From the cell containing the given text, extract its center point as (x, y) coordinate. 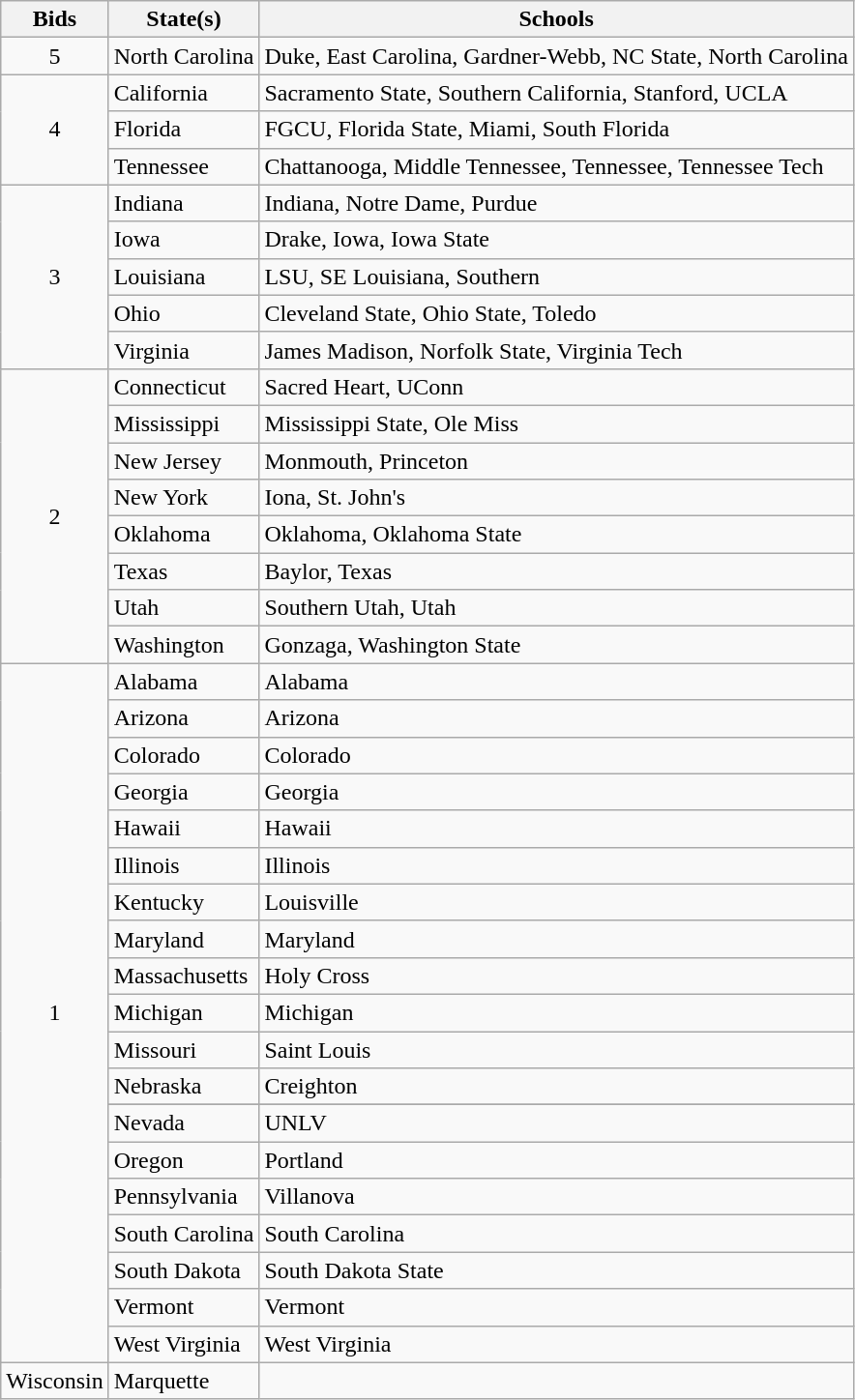
California (184, 93)
Villanova (556, 1197)
FGCU, Florida State, Miami, South Florida (556, 130)
Southern Utah, Utah (556, 608)
Utah (184, 608)
Oklahoma, Oklahoma State (556, 535)
Bids (54, 19)
Nebraska (184, 1087)
Duke, East Carolina, Gardner-Webb, NC State, North Carolina (556, 56)
South Dakota State (556, 1270)
New Jersey (184, 461)
South Dakota (184, 1270)
Cleveland State, Ohio State, Toledo (556, 313)
Chattanooga, Middle Tennessee, Tennessee, Tennessee Tech (556, 166)
Pennsylvania (184, 1197)
Virginia (184, 350)
Creighton (556, 1087)
Sacred Heart, UConn (556, 387)
Drake, Iowa, Iowa State (556, 240)
New York (184, 498)
Florida (184, 130)
Louisville (556, 902)
Iowa (184, 240)
Saint Louis (556, 1049)
Monmouth, Princeton (556, 461)
Wisconsin (54, 1381)
Marquette (184, 1381)
4 (54, 130)
Mississippi State, Ole Miss (556, 423)
Tennessee (184, 166)
State(s) (184, 19)
Washington (184, 645)
5 (54, 56)
Texas (184, 571)
Missouri (184, 1049)
Oklahoma (184, 535)
Holy Cross (556, 976)
Ohio (184, 313)
Nevada (184, 1123)
Connecticut (184, 387)
Sacramento State, Southern California, Stanford, UCLA (556, 93)
Iona, St. John's (556, 498)
Schools (556, 19)
UNLV (556, 1123)
Baylor, Texas (556, 571)
1 (54, 1013)
Oregon (184, 1160)
Kentucky (184, 902)
Indiana, Notre Dame, Purdue (556, 203)
Louisiana (184, 277)
North Carolina (184, 56)
James Madison, Norfolk State, Virginia Tech (556, 350)
LSU, SE Louisiana, Southern (556, 277)
3 (54, 277)
Mississippi (184, 423)
Massachusetts (184, 976)
Indiana (184, 203)
Portland (556, 1160)
2 (54, 515)
Gonzaga, Washington State (556, 645)
